From the cell containing the given text, extract its center point as (x, y) coordinate. 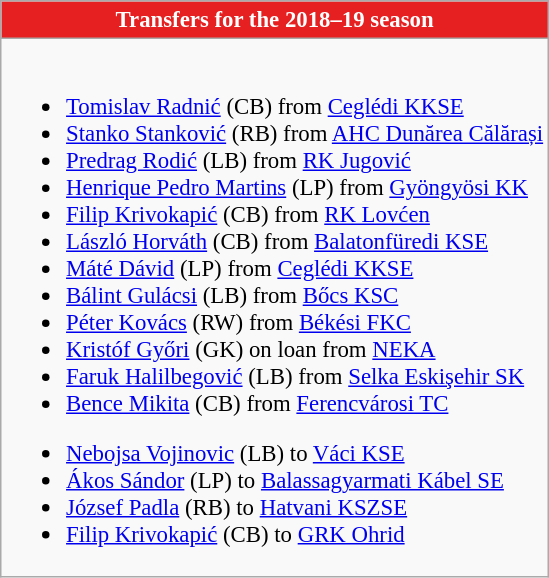
Transfers for the 2018–19 season (275, 20)
